Scan for the cell matching the given text and deliver its (X, Y) coordinate at center. 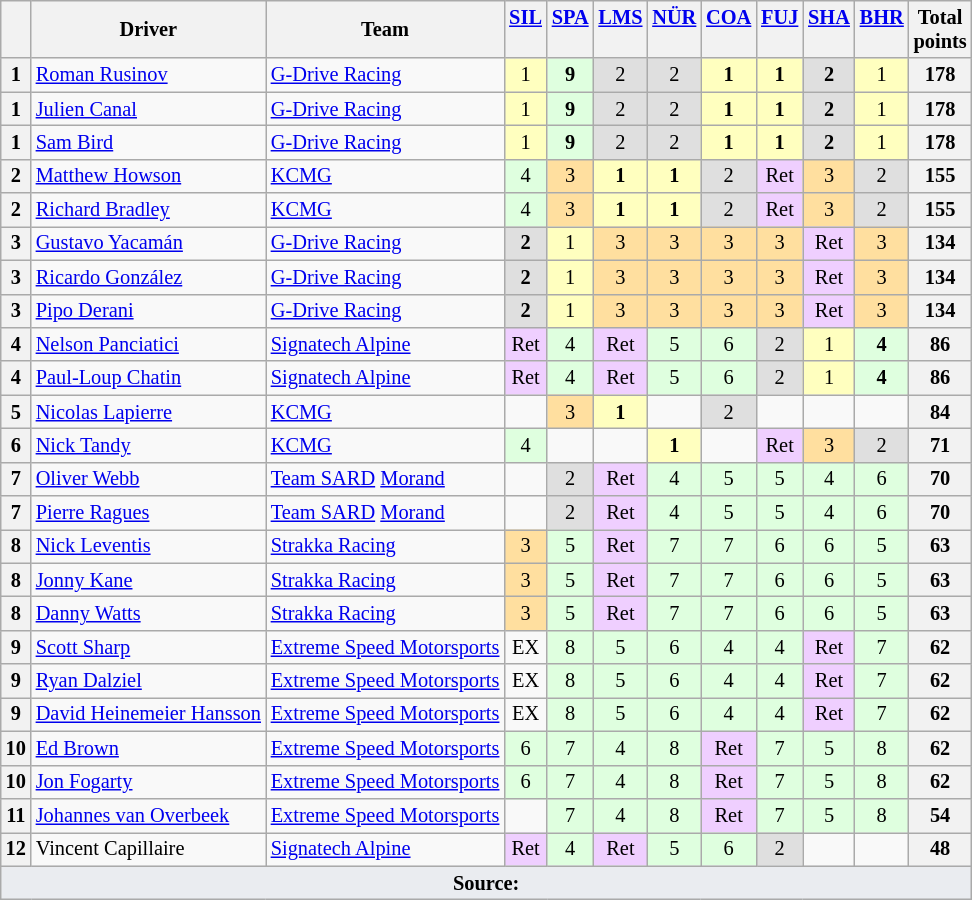
Nelson Panciatici (148, 344)
Richard Bradley (148, 210)
Matthew Howson (148, 176)
Vincent Capillaire (148, 849)
Danny Watts (148, 613)
Nick Tandy (148, 445)
Julien Canal (148, 109)
COA (728, 29)
Ryan Dalziel (148, 681)
FUJ (780, 29)
48 (940, 849)
Nick Leventis (148, 546)
Roman Rusinov (148, 75)
Ed Brown (148, 748)
Jon Fogarty (148, 782)
Source: (486, 883)
Gustavo Yacamán (148, 243)
Driver (148, 29)
Totalpoints (940, 29)
Ricardo González (148, 277)
SIL (526, 29)
NÜR (674, 29)
54 (940, 815)
84 (940, 412)
BHR (882, 29)
12 (16, 849)
Team (385, 29)
71 (940, 445)
Pierre Ragues (148, 513)
Jonny Kane (148, 580)
LMS (620, 29)
SPA (570, 29)
Paul-Loup Chatin (148, 378)
Sam Bird (148, 142)
SHA (829, 29)
David Heinemeier Hansson (148, 714)
Scott Sharp (148, 647)
Oliver Webb (148, 479)
11 (16, 815)
Johannes van Overbeek (148, 815)
Nicolas Lapierre (148, 412)
Pipo Derani (148, 311)
